Detect which cell encompasses the target text, then output its [X, Y] center coordinate. 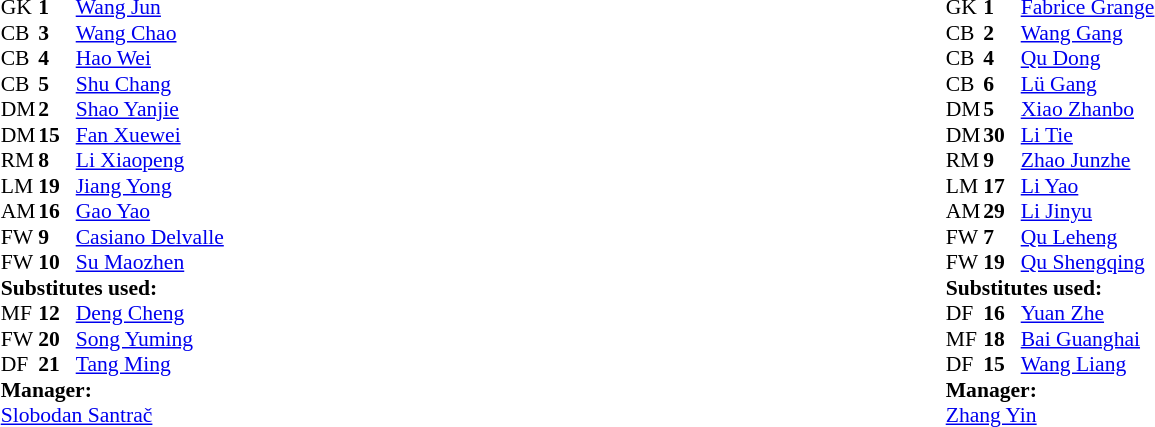
Li Jinyu [1088, 211]
Li Yao [1088, 186]
Zhao Junzhe [1088, 161]
Qu Shengqing [1088, 263]
29 [1002, 211]
Shu Chang [150, 84]
Fan Xuewei [150, 135]
Wang Chao [150, 33]
Li Tie [1088, 135]
12 [57, 313]
30 [1002, 135]
Shao Yanjie [150, 109]
Jiang Yong [150, 186]
20 [57, 339]
Tang Ming [150, 365]
Bai Guanghai [1088, 339]
7 [1002, 237]
Qu Leheng [1088, 237]
Li Xiaopeng [150, 161]
17 [1002, 186]
18 [1002, 339]
Qu Dong [1088, 59]
Lü Gang [1088, 84]
Casiano Delvalle [150, 237]
6 [1002, 84]
3 [57, 33]
Wang Liang [1088, 365]
8 [57, 161]
Yuan Zhe [1088, 313]
Xiao Zhanbo [1088, 109]
Su Maozhen [150, 263]
21 [57, 365]
Hao Wei [150, 59]
10 [57, 263]
Deng Cheng [150, 313]
Song Yuming [150, 339]
Wang Gang [1088, 33]
Gao Yao [150, 211]
